Output the (x, y) coordinate of the center of the cell containing the given text.  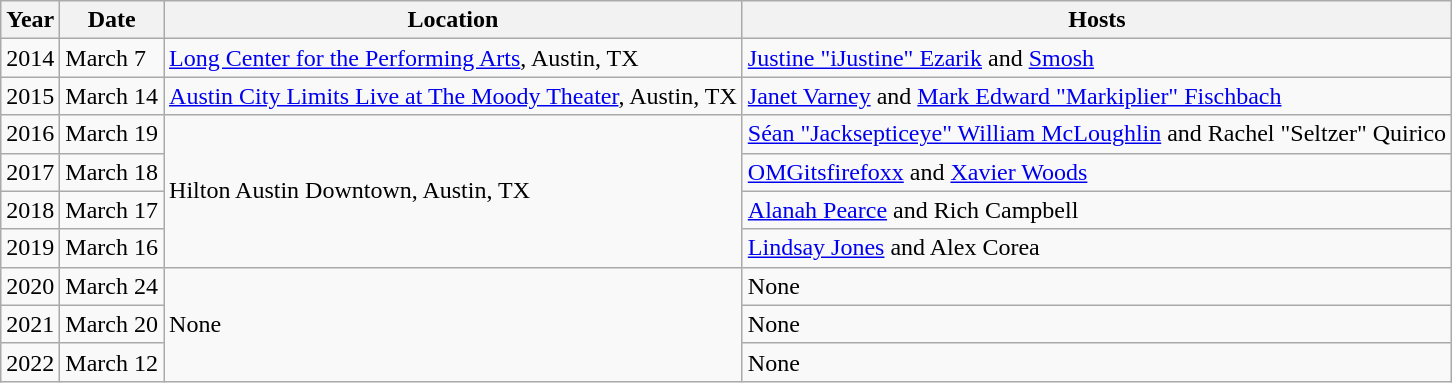
OMGitsfirefoxx and Xavier Woods (1096, 172)
Hosts (1096, 20)
March 24 (112, 286)
2016 (30, 134)
2019 (30, 248)
Location (454, 20)
March 12 (112, 362)
Alanah Pearce and Rich Campbell (1096, 210)
2014 (30, 58)
2022 (30, 362)
2020 (30, 286)
Lindsay Jones and Alex Corea (1096, 248)
Hilton Austin Downtown, Austin, TX (454, 191)
March 17 (112, 210)
Long Center for the Performing Arts, Austin, TX (454, 58)
Year (30, 20)
Justine "iJustine" Ezarik and Smosh (1096, 58)
2021 (30, 324)
March 18 (112, 172)
March 20 (112, 324)
2018 (30, 210)
Date (112, 20)
March 7 (112, 58)
Austin City Limits Live at The Moody Theater, Austin, TX (454, 96)
March 14 (112, 96)
Séan "Jacksepticeye" William McLoughlin and Rachel "Seltzer" Quirico (1096, 134)
2017 (30, 172)
March 16 (112, 248)
2015 (30, 96)
March 19 (112, 134)
Janet Varney and Mark Edward "Markiplier" Fischbach (1096, 96)
